Pinpoint the cell where the given text exists, returning its [X, Y] midpoint coordinate. 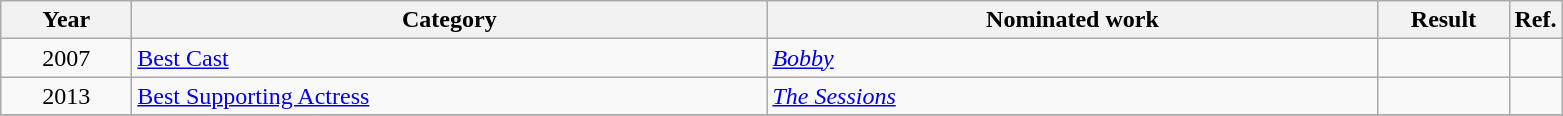
Ref. [1536, 20]
2007 [66, 58]
Year [66, 20]
2013 [66, 96]
Category [450, 20]
Best Cast [450, 58]
Bobby [1072, 58]
Nominated work [1072, 20]
Result [1444, 20]
The Sessions [1072, 96]
Best Supporting Actress [450, 96]
